Determine the [X, Y] coordinate at the center of the cell enclosing the given text.  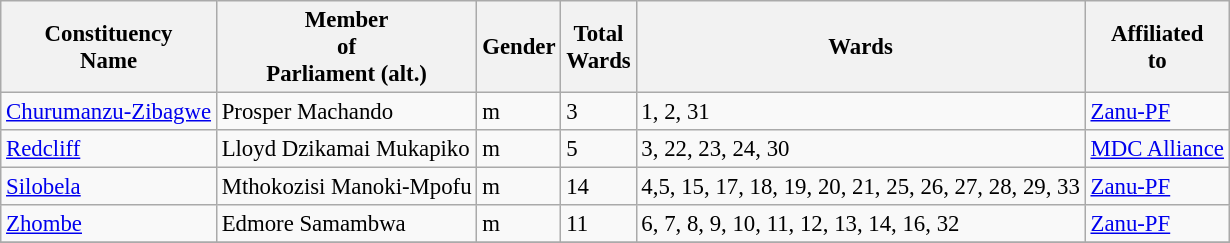
6, 7, 8, 9, 10, 11, 12, 13, 14, 16, 32 [860, 224]
MemberofParliament (alt.) [346, 47]
Mthokozisi Manoki-Mpofu [346, 187]
Wards [860, 47]
Edmore Samambwa [346, 224]
3, 22, 23, 24, 30 [860, 149]
Redcliff [109, 149]
TotalWards [598, 47]
MDC Alliance [1157, 149]
Zhombe [109, 224]
ConstituencyName [109, 47]
Churumanzu-Zibagwe [109, 112]
Gender [519, 47]
Prosper Machando [346, 112]
Affiliatedto [1157, 47]
14 [598, 187]
11 [598, 224]
4,5, 15, 17, 18, 19, 20, 21, 25, 26, 27, 28, 29, 33 [860, 187]
3 [598, 112]
5 [598, 149]
Silobela [109, 187]
Lloyd Dzikamai Mukapiko [346, 149]
1, 2, 31 [860, 112]
